Capture the cell that displays the provided text and extract its (X, Y) central coordinate. 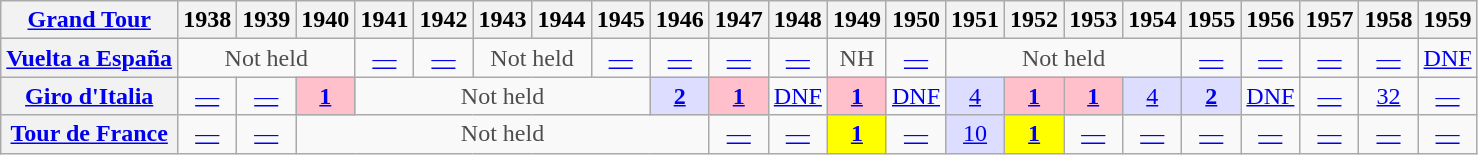
1954 (1152, 20)
1949 (856, 20)
1946 (680, 20)
NH (856, 58)
1947 (738, 20)
10 (976, 134)
Tour de France (90, 134)
Vuelta a España (90, 58)
1956 (1270, 20)
1941 (384, 20)
1940 (326, 20)
1944 (562, 20)
1942 (444, 20)
1938 (208, 20)
1952 (1034, 20)
1939 (266, 20)
32 (1388, 96)
1948 (798, 20)
1950 (916, 20)
1945 (620, 20)
1951 (976, 20)
1955 (1212, 20)
Grand Tour (90, 20)
1943 (502, 20)
Giro d'Italia (90, 96)
1959 (1448, 20)
1953 (1094, 20)
1958 (1388, 20)
1957 (1330, 20)
